Return (x, y) of the center of cell containing provided text 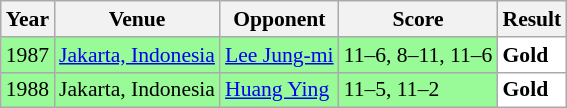
11–6, 8–11, 11–6 (418, 55)
Score (418, 19)
Huang Ying (280, 90)
Year (28, 19)
11–5, 11–2 (418, 90)
1988 (28, 90)
Result (532, 19)
Venue (137, 19)
Opponent (280, 19)
Lee Jung-mi (280, 55)
1987 (28, 55)
